Scan for the cell matching the given text and deliver its (x, y) coordinate at center. 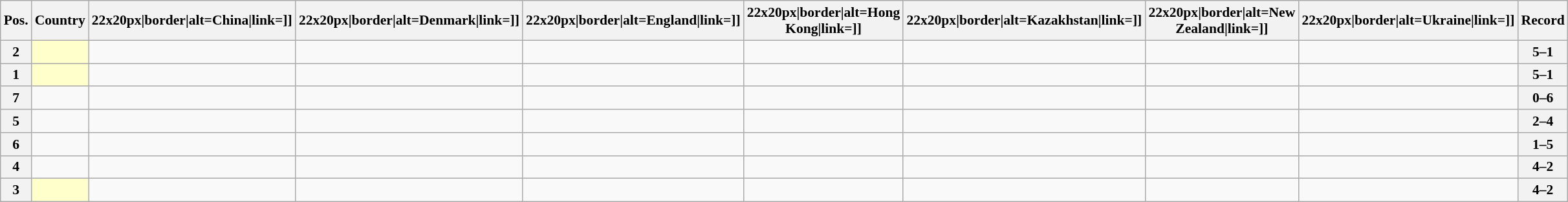
7 (16, 98)
Pos. (16, 21)
Record (1543, 21)
6 (16, 144)
22x20px|border|alt=China|link=]] (192, 21)
Country (60, 21)
1–5 (1543, 144)
22x20px|border|alt=Hong Kong|link=]] (824, 21)
22x20px|border|alt=Ukraine|link=]] (1408, 21)
3 (16, 190)
5 (16, 121)
22x20px|border|alt=Denmark|link=]] (409, 21)
1 (16, 75)
0–6 (1543, 98)
2–4 (1543, 121)
22x20px|border|alt=New Zealand|link=]] (1221, 21)
2 (16, 52)
22x20px|border|alt=Kazakhstan|link=]] (1024, 21)
4 (16, 167)
22x20px|border|alt=England|link=]] (633, 21)
